Scan for the cell matching the given text and deliver its [X, Y] coordinate at center. 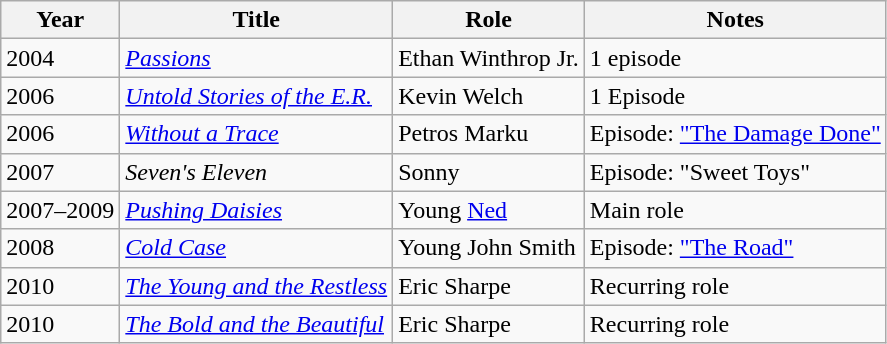
Passions [256, 58]
Young John Smith [489, 248]
2004 [60, 58]
Ethan Winthrop Jr. [489, 58]
Without a Trace [256, 134]
2007–2009 [60, 210]
Pushing Daisies [256, 210]
Untold Stories of the E.R. [256, 96]
2008 [60, 248]
The Young and the Restless [256, 286]
Main role [735, 210]
1 episode [735, 58]
Year [60, 20]
The Bold and the Beautiful [256, 324]
Seven's Eleven [256, 172]
Episode: "Sweet Toys" [735, 172]
Role [489, 20]
1 Episode [735, 96]
Kevin Welch [489, 96]
Notes [735, 20]
Title [256, 20]
Cold Case [256, 248]
Episode: "The Road" [735, 248]
2007 [60, 172]
Petros Marku [489, 134]
Sonny [489, 172]
Episode: "The Damage Done" [735, 134]
Young Ned [489, 210]
